Pinpoint the cell where the given text exists, returning its (x, y) midpoint coordinate. 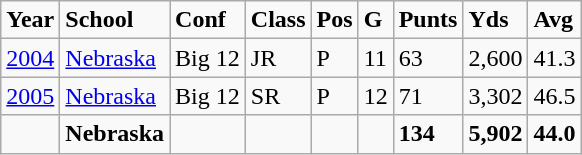
Pos (334, 20)
2,600 (496, 58)
3,302 (496, 96)
134 (428, 134)
Conf (208, 20)
63 (428, 58)
46.5 (554, 96)
71 (428, 96)
Year (30, 20)
11 (376, 58)
Yds (496, 20)
2005 (30, 96)
44.0 (554, 134)
41.3 (554, 58)
Avg (554, 20)
G (376, 20)
JR (278, 58)
5,902 (496, 134)
2004 (30, 58)
School (115, 20)
Punts (428, 20)
Class (278, 20)
SR (278, 96)
12 (376, 96)
